Determine the (x, y) coordinate at the center of the cell enclosing the given text.  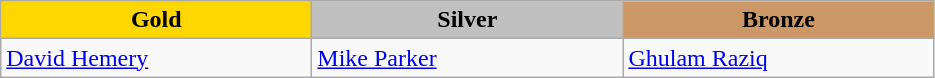
Mike Parker (468, 58)
Gold (156, 20)
Silver (468, 20)
David Hemery (156, 58)
Ghulam Raziq (778, 58)
Bronze (778, 20)
